Return [X, Y] of the center of cell containing provided text 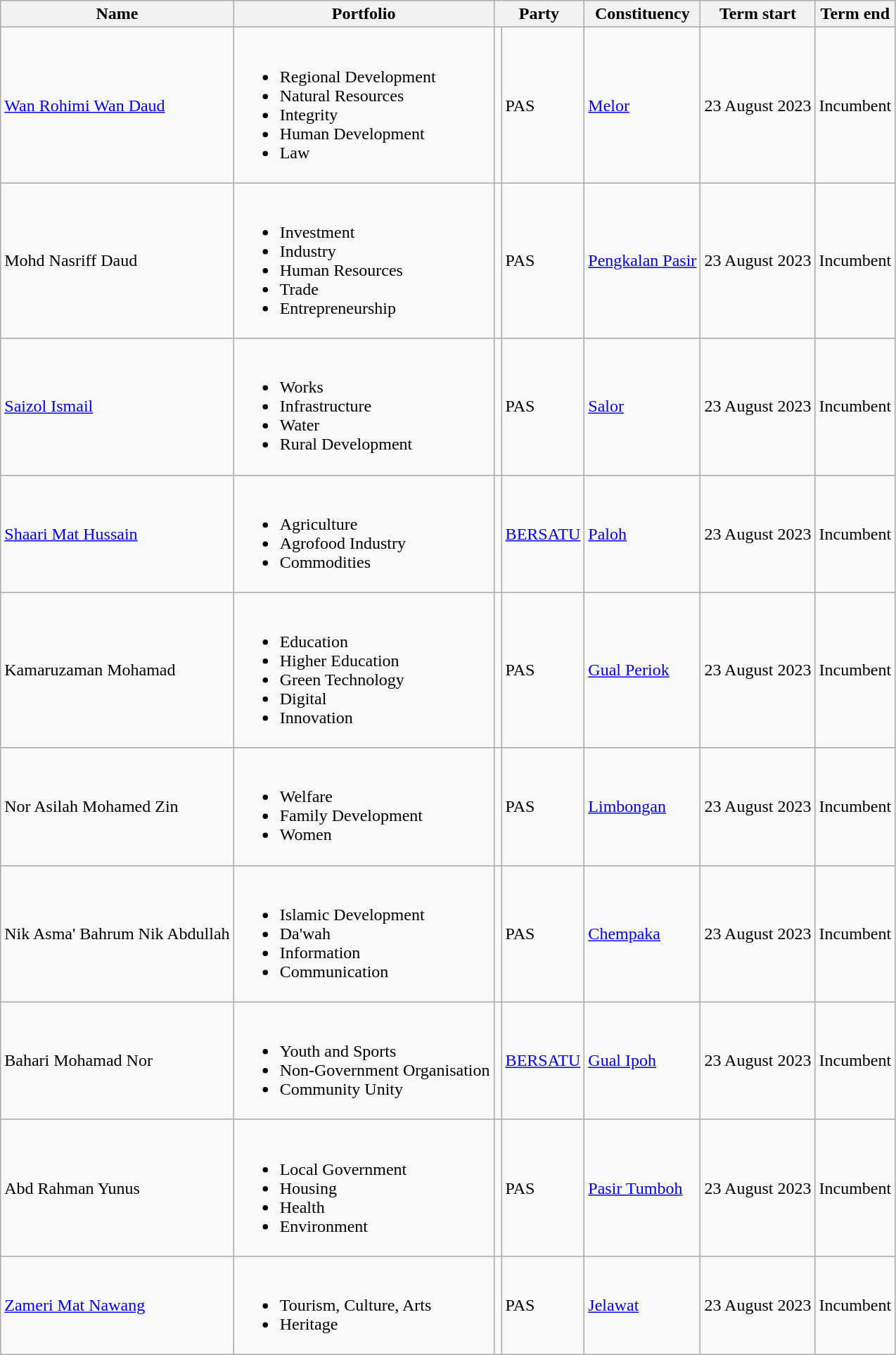
Limbongan [643, 806]
Name [117, 14]
Local GovernmentHousingHealthEnvironment [364, 1188]
Shaari Mat Hussain [117, 533]
Mohd Nasriff Daud [117, 260]
Constituency [643, 14]
Youth and SportsNon-Government OrganisationCommunity Unity [364, 1061]
InvestmentIndustryHuman ResourcesTradeEntrepreneurship [364, 260]
Pasir Tumboh [643, 1188]
Zameri Mat Nawang [117, 1305]
Party [539, 14]
Melor [643, 106]
Pengkalan Pasir [643, 260]
AgricultureAgrofood IndustryCommodities [364, 533]
Wan Rohimi Wan Daud [117, 106]
Tourism, Culture, ArtsHeritage [364, 1305]
Chempaka [643, 934]
Kamaruzaman Mohamad [117, 670]
Jelawat [643, 1305]
Term start [758, 14]
Gual Ipoh [643, 1061]
Bahari Mohamad Nor [117, 1061]
Paloh [643, 533]
Nor Asilah Mohamed Zin [117, 806]
Term end [855, 14]
EducationHigher EducationGreen TechnologyDigitalInnovation [364, 670]
WelfareFamily DevelopmentWomen [364, 806]
Saizol Ismail [117, 407]
Nik Asma' Bahrum Nik Abdullah [117, 934]
Abd Rahman Yunus [117, 1188]
Gual Periok [643, 670]
Portfolio [364, 14]
Salor [643, 407]
WorksInfrastructureWaterRural Development [364, 407]
Regional DevelopmentNatural ResourcesIntegrityHuman DevelopmentLaw [364, 106]
Islamic DevelopmentDa'wahInformationCommunication [364, 934]
